Capture the cell that displays the provided text and extract its [x, y] central coordinate. 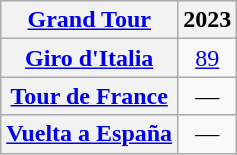
2023 [208, 20]
Grand Tour [90, 20]
Giro d'Italia [90, 58]
Vuelta a España [90, 134]
89 [208, 58]
Tour de France [90, 96]
